Extract the [x, y] coordinate from the center of the cell holding the provided text.  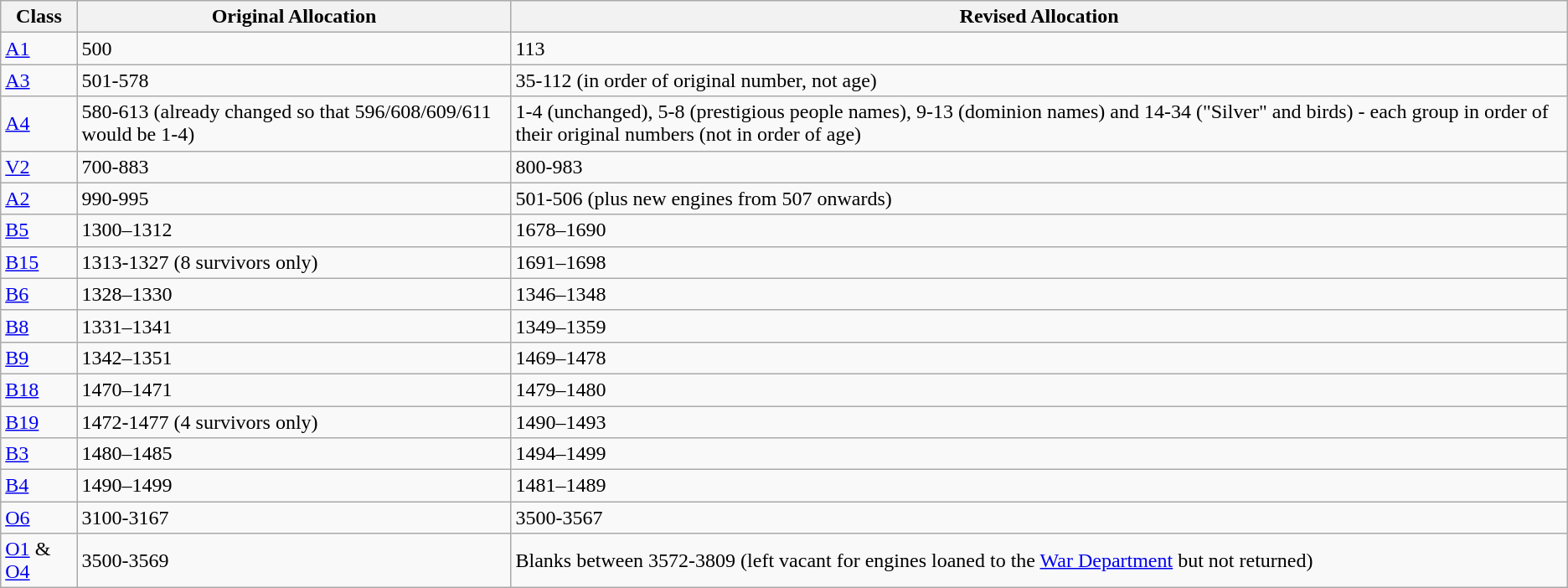
1349–1359 [1039, 326]
B4 [39, 486]
3100-3167 [294, 518]
1494–1499 [1039, 454]
1691–1698 [1039, 262]
A4 [39, 124]
113 [1039, 49]
1313-1327 (8 survivors only) [294, 262]
35-112 (in order of original number, not age) [1039, 80]
990-995 [294, 199]
1346–1348 [1039, 294]
500 [294, 49]
1479–1480 [1039, 389]
1481–1489 [1039, 486]
A3 [39, 80]
1300–1312 [294, 230]
B19 [39, 421]
3500-3569 [294, 561]
800-983 [1039, 167]
Revised Allocation [1039, 17]
1490–1493 [1039, 421]
B9 [39, 358]
O6 [39, 518]
700-883 [294, 167]
V2 [39, 167]
A1 [39, 49]
B18 [39, 389]
1469–1478 [1039, 358]
1342–1351 [294, 358]
1480–1485 [294, 454]
1472-1477 (4 survivors only) [294, 421]
B5 [39, 230]
Class [39, 17]
1328–1330 [294, 294]
1678–1690 [1039, 230]
3500-3567 [1039, 518]
501-506 (plus new engines from 507 onwards) [1039, 199]
A2 [39, 199]
B3 [39, 454]
Original Allocation [294, 17]
1331–1341 [294, 326]
B8 [39, 326]
580-613 (already changed so that 596/608/609/611 would be 1-4) [294, 124]
O1 & O4 [39, 561]
1490–1499 [294, 486]
1470–1471 [294, 389]
B6 [39, 294]
Blanks between 3572-3809 (left vacant for engines loaned to the War Department but not returned) [1039, 561]
B15 [39, 262]
501-578 [294, 80]
